From the cell containing the given text, extract its center point as (x, y) coordinate. 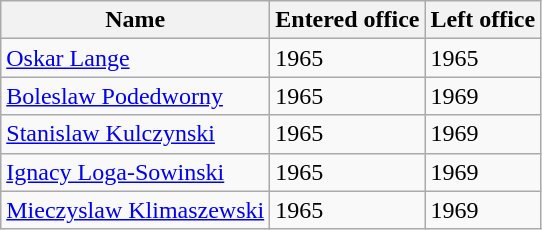
Left office (483, 20)
Stanislaw Kulczynski (136, 134)
Oskar Lange (136, 58)
Boleslaw Podedworny (136, 96)
Name (136, 20)
Ignacy Loga-Sowinski (136, 172)
Mieczyslaw Klimaszewski (136, 210)
Entered office (348, 20)
